Locate the cell with the specified text and output its [x, y] center coordinate. 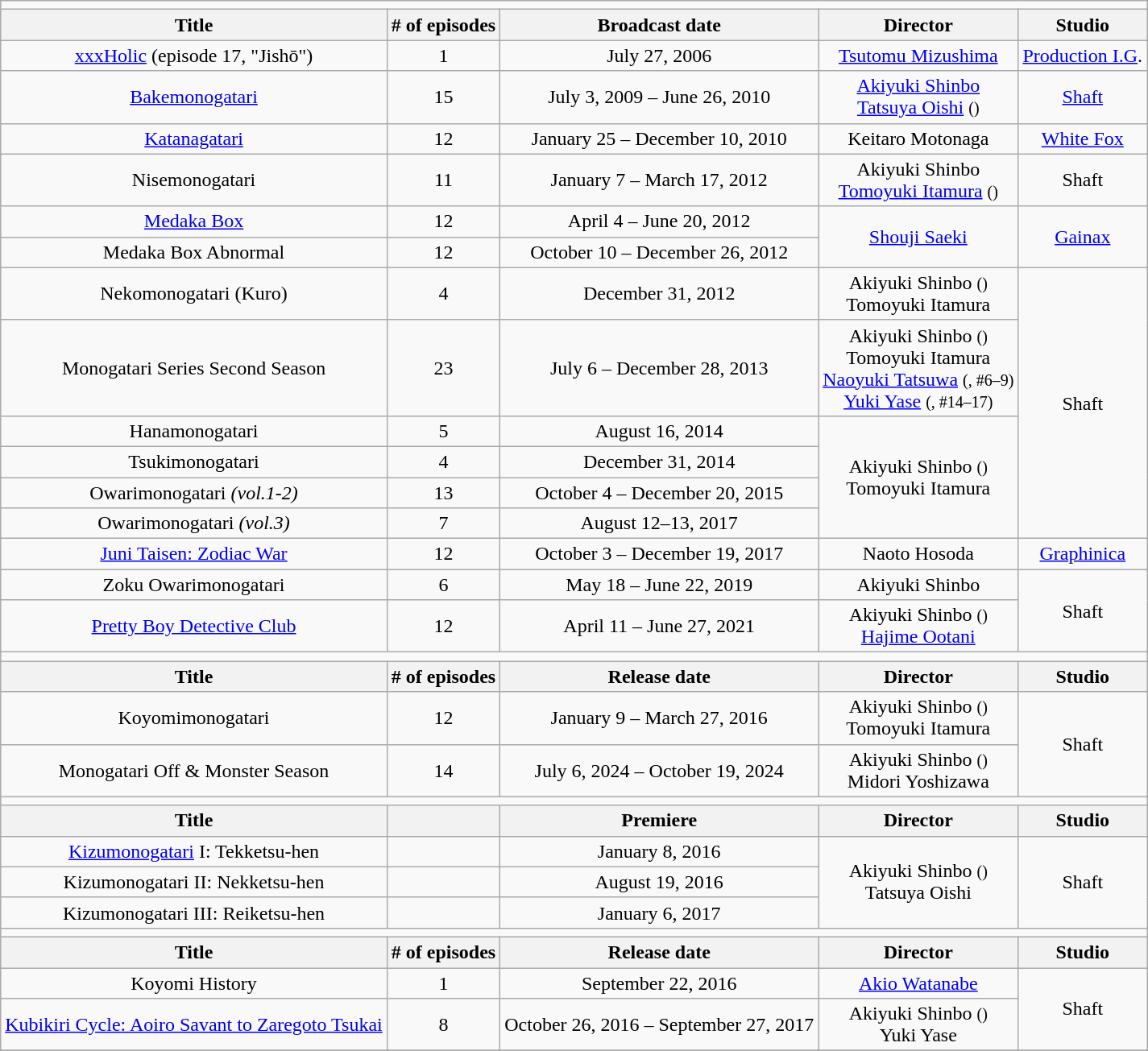
Akiyuki Shinbo ()Midori Yoshizawa [918, 770]
Kizumonogatari II: Nekketsu-hen [194, 882]
January 8, 2016 [659, 851]
14 [443, 770]
May 18 – June 22, 2019 [659, 585]
5 [443, 431]
Owarimonogatari (vol.3) [194, 523]
Akiyuki Shinbo ()Tomoyuki ItamuraNaoyuki Tatsuwa (, #6–9)Yuki Yase (, #14–17) [918, 367]
Akiyuki Shinbo ()Tatsuya Oishi [918, 882]
23 [443, 367]
Monogatari Off & Monster Season [194, 770]
Hanamonogatari [194, 431]
15 [443, 97]
Owarimonogatari (vol.1-2) [194, 492]
December 31, 2014 [659, 461]
December 31, 2012 [659, 293]
Koyomi History [194, 983]
Premiere [659, 821]
Production I.G. [1083, 56]
April 4 – June 20, 2012 [659, 221]
October 10 – December 26, 2012 [659, 252]
Monogatari Series Second Season [194, 367]
Akiyuki ShinboTomoyuki Itamura () [918, 180]
Tsukimonogatari [194, 461]
January 7 – March 17, 2012 [659, 180]
Katanagatari [194, 139]
October 4 – December 20, 2015 [659, 492]
11 [443, 180]
Graphinica [1083, 554]
Kizumonogatari III: Reiketsu-hen [194, 912]
Nisemonogatari [194, 180]
August 19, 2016 [659, 882]
8 [443, 1024]
Nekomonogatari (Kuro) [194, 293]
July 6, 2024 – October 19, 2024 [659, 770]
Juni Taisen: Zodiac War [194, 554]
Kubikiri Cycle: Aoiro Savant to Zaregoto Tsukai [194, 1024]
Broadcast date [659, 25]
Akiyuki ShinboTatsuya Oishi () [918, 97]
xxxHolic (episode 17, "Jishō") [194, 56]
October 26, 2016 – September 27, 2017 [659, 1024]
October 3 – December 19, 2017 [659, 554]
Bakemonogatari [194, 97]
September 22, 2016 [659, 983]
13 [443, 492]
July 6 – December 28, 2013 [659, 367]
Zoku Owarimonogatari [194, 585]
Pretty Boy Detective Club [194, 627]
Naoto Hosoda [918, 554]
Gainax [1083, 237]
April 11 – June 27, 2021 [659, 627]
Keitaro Motonaga [918, 139]
Kizumonogatari I: Tekketsu-hen [194, 851]
Tsutomu Mizushima [918, 56]
Medaka Box [194, 221]
July 3, 2009 – June 26, 2010 [659, 97]
Akiyuki Shinbo ()Yuki Yase [918, 1024]
Akiyuki Shinbo ()Hajime Ootani [918, 627]
Akiyuki Shinbo [918, 585]
July 27, 2006 [659, 56]
Akio Watanabe [918, 983]
6 [443, 585]
White Fox [1083, 139]
Medaka Box Abnormal [194, 252]
Koyomimonogatari [194, 718]
7 [443, 523]
January 25 – December 10, 2010 [659, 139]
January 9 – March 27, 2016 [659, 718]
Shouji Saeki [918, 237]
August 12–13, 2017 [659, 523]
August 16, 2014 [659, 431]
January 6, 2017 [659, 912]
